Locate the cell with the specified text and output its [x, y] center coordinate. 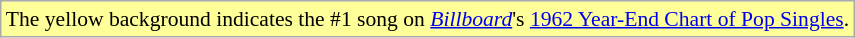
The yellow background indicates the #1 song on Billboard's 1962 Year-End Chart of Pop Singles. [428, 19]
